Determine the (X, Y) coordinate at the center of the cell enclosing the given text.  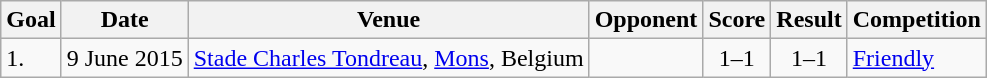
Result (809, 20)
Opponent (646, 20)
Goal (31, 20)
9 June 2015 (124, 58)
Score (737, 20)
Competition (916, 20)
1. (31, 58)
Venue (388, 20)
Stade Charles Tondreau, Mons, Belgium (388, 58)
Date (124, 20)
Friendly (916, 58)
